From the cell containing the given text, extract its center point as (X, Y) coordinate. 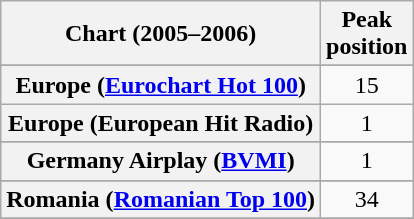
Europe (Eurochart Hot 100) (161, 85)
15 (367, 85)
Romania (Romanian Top 100) (161, 199)
Europe (European Hit Radio) (161, 123)
Germany Airplay (BVMI) (161, 161)
Peakposition (367, 34)
34 (367, 199)
Chart (2005–2006) (161, 34)
